Pinpoint the cell where the given text exists, returning its (X, Y) midpoint coordinate. 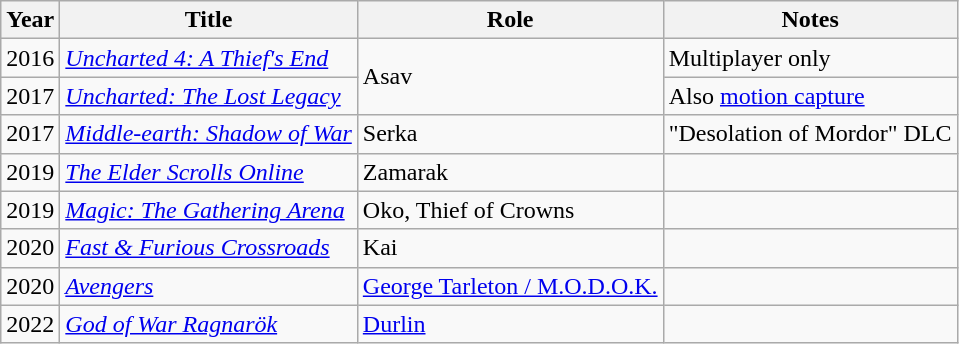
Magic: The Gathering Arena (208, 210)
George Tarleton / M.O.D.O.K. (510, 286)
Uncharted: The Lost Legacy (208, 96)
"Desolation of Mordor" DLC (810, 134)
God of War Ragnarök (208, 324)
Oko, Thief of Crowns (510, 210)
Uncharted 4: A Thief's End (208, 58)
2016 (30, 58)
Notes (810, 20)
Fast & Furious Crossroads (208, 248)
2022 (30, 324)
Multiplayer only (810, 58)
Also motion capture (810, 96)
Middle-earth: Shadow of War (208, 134)
Serka (510, 134)
Zamarak (510, 172)
Title (208, 20)
Asav (510, 77)
Role (510, 20)
Durlin (510, 324)
Kai (510, 248)
Year (30, 20)
The Elder Scrolls Online (208, 172)
Avengers (208, 286)
